Pinpoint the cell where the given text exists, returning its [X, Y] midpoint coordinate. 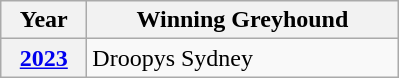
2023 [44, 58]
Year [44, 20]
Droopys Sydney [242, 58]
Winning Greyhound [242, 20]
